Return (x, y) of the center of cell containing provided text 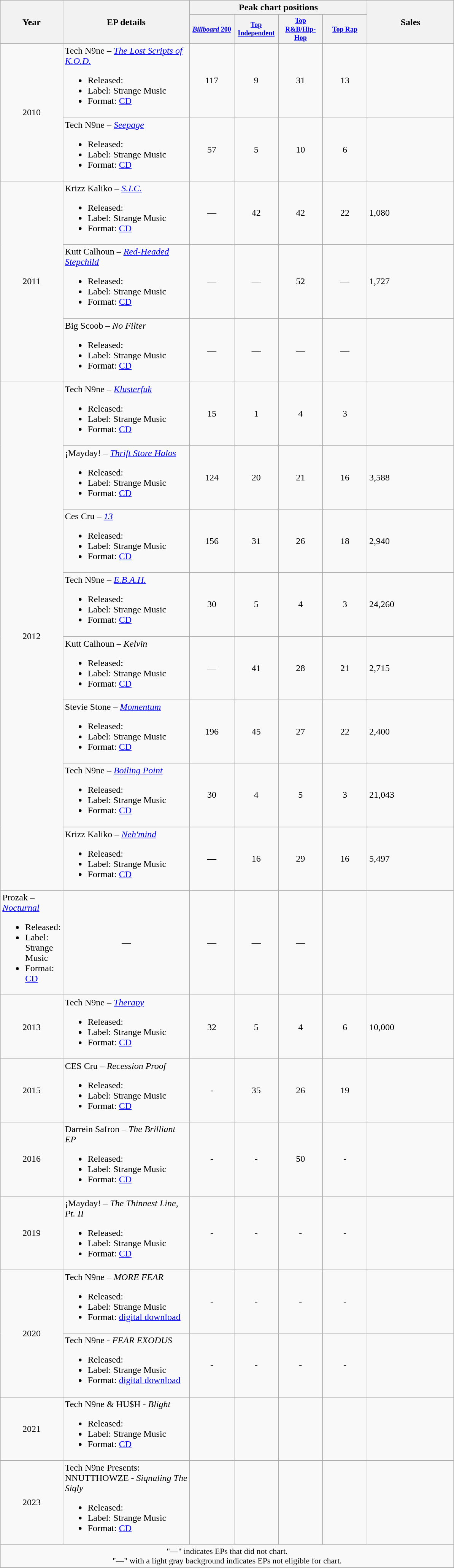
Tech N9ne – MORE FEARReleased: Label: Strange MusicFormat: digital download (126, 1302)
2010 (32, 113)
5,497 (411, 859)
50 (300, 1159)
2012 (32, 636)
2,940 (411, 541)
Billboard 200 (212, 29)
21,043 (411, 795)
Peak chart positions (278, 8)
1 (256, 414)
117 (212, 81)
10,000 (411, 1027)
29 (300, 859)
1,727 (411, 281)
2023 (32, 1503)
1,080 (411, 213)
41 (256, 668)
Top Independent (256, 29)
Tech N9ne – TherapyReleased: Label: Strange MusicFormat: CD (126, 1027)
35 (256, 1090)
Prozak – NocturnalReleased: Label: Strange MusicFormat: CD (32, 943)
52 (300, 281)
2,400 (411, 732)
Top R&B/Hip-Hop (300, 29)
Kutt Calhoun – Red-Headed StepchildReleased: Label: Strange Music Format: CD (126, 281)
196 (212, 732)
Kutt Calhoun – KelvinReleased: Label: Strange MusicFormat: CD (126, 668)
156 (212, 541)
Tech N9ne & HU$H - BlightReleased: Label: Strange MusicFormat: CD (126, 1429)
2021 (32, 1429)
Tech N9ne - FEAR EXODUSReleased: Label: Strange MusicFormat: digital download (126, 1365)
Tech N9ne – E.B.A.H.Released: Label: Strange MusicFormat: CD (126, 604)
Krizz Kaliko – S.I.C.Released: Label: Strange Music Format: CD (126, 213)
"—" indicates EPs that did not chart."—" with a light gray background indicates EPs not eligible for chart. (227, 1556)
Tech N9ne – The Lost Scripts of K.O.D.Released: Label: Strange Music Format: CD (126, 81)
2016 (32, 1159)
Tech N9ne – Boiling PointReleased: Label: Strange MusicFormat: CD (126, 795)
Stevie Stone – MomentumReleased: Label: Strange MusicFormat: CD (126, 732)
2011 (32, 281)
Ces Cru – 13Released: Label: Strange MusicFormat: CD (126, 541)
¡Mayday! – Thrift Store HalosReleased: Label: Strange MusicFormat: CD (126, 477)
2,715 (411, 668)
2019 (32, 1233)
2020 (32, 1333)
57 (212, 149)
CES Cru – Recession ProofReleased: Label: Strange MusicFormat: CD (126, 1090)
Darrein Safron – The Brilliant EPReleased: Label: Strange MusicFormat: CD (126, 1159)
19 (345, 1090)
Tech N9ne – KlusterfukReleased: Label: Strange Music Format: CD (126, 414)
Sales (411, 22)
32 (212, 1027)
Big Scoob – No FilterReleased: Label: Strange Music Format: CD (126, 350)
13 (345, 81)
20 (256, 477)
3,588 (411, 477)
Year (32, 22)
9 (256, 81)
EP details (126, 22)
Top Rap (345, 29)
15 (212, 414)
2015 (32, 1090)
27 (300, 732)
Tech N9ne Presents: NNUTTHOWZE - Siqnaling The SiqlyReleased: Label: Strange Music Format: CD (126, 1503)
¡Mayday! – The Thinnest Line, Pt. IIReleased: Label: Strange MusicFormat: CD (126, 1233)
2013 (32, 1027)
28 (300, 668)
Tech N9ne – SeepageReleased: Label: Strange Music Format: CD (126, 149)
Krizz Kaliko – Neh'mindReleased: Label: Strange MusicFormat: CD (126, 859)
45 (256, 732)
10 (300, 149)
18 (345, 541)
124 (212, 477)
24,260 (411, 604)
